From the cell containing the given text, extract its center point as (x, y) coordinate. 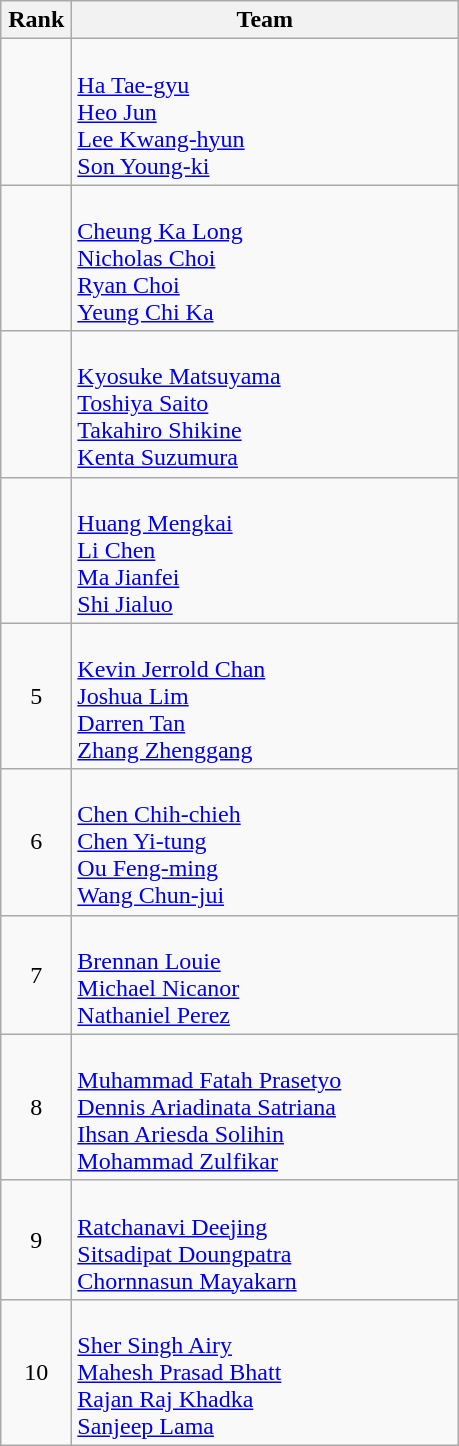
6 (36, 842)
Chen Chih-chiehChen Yi-tungOu Feng-mingWang Chun-jui (265, 842)
Kyosuke MatsuyamaToshiya SaitoTakahiro ShikineKenta Suzumura (265, 404)
7 (36, 974)
8 (36, 1107)
Rank (36, 20)
Ha Tae-gyuHeo JunLee Kwang-hyunSon Young-ki (265, 112)
10 (36, 1372)
Sher Singh AiryMahesh Prasad BhattRajan Raj KhadkaSanjeep Lama (265, 1372)
Brennan LouieMichael NicanorNathaniel Perez (265, 974)
9 (36, 1240)
Huang MengkaiLi ChenMa JianfeiShi Jialuo (265, 550)
Kevin Jerrold ChanJoshua LimDarren TanZhang Zhenggang (265, 696)
Muhammad Fatah PrasetyoDennis Ariadinata SatrianaIhsan Ariesda SolihinMohammad Zulfikar (265, 1107)
5 (36, 696)
Ratchanavi DeejingSitsadipat DoungpatraChornnasun Mayakarn (265, 1240)
Team (265, 20)
Cheung Ka LongNicholas ChoiRyan ChoiYeung Chi Ka (265, 258)
